Capture the cell that displays the provided text and extract its (X, Y) central coordinate. 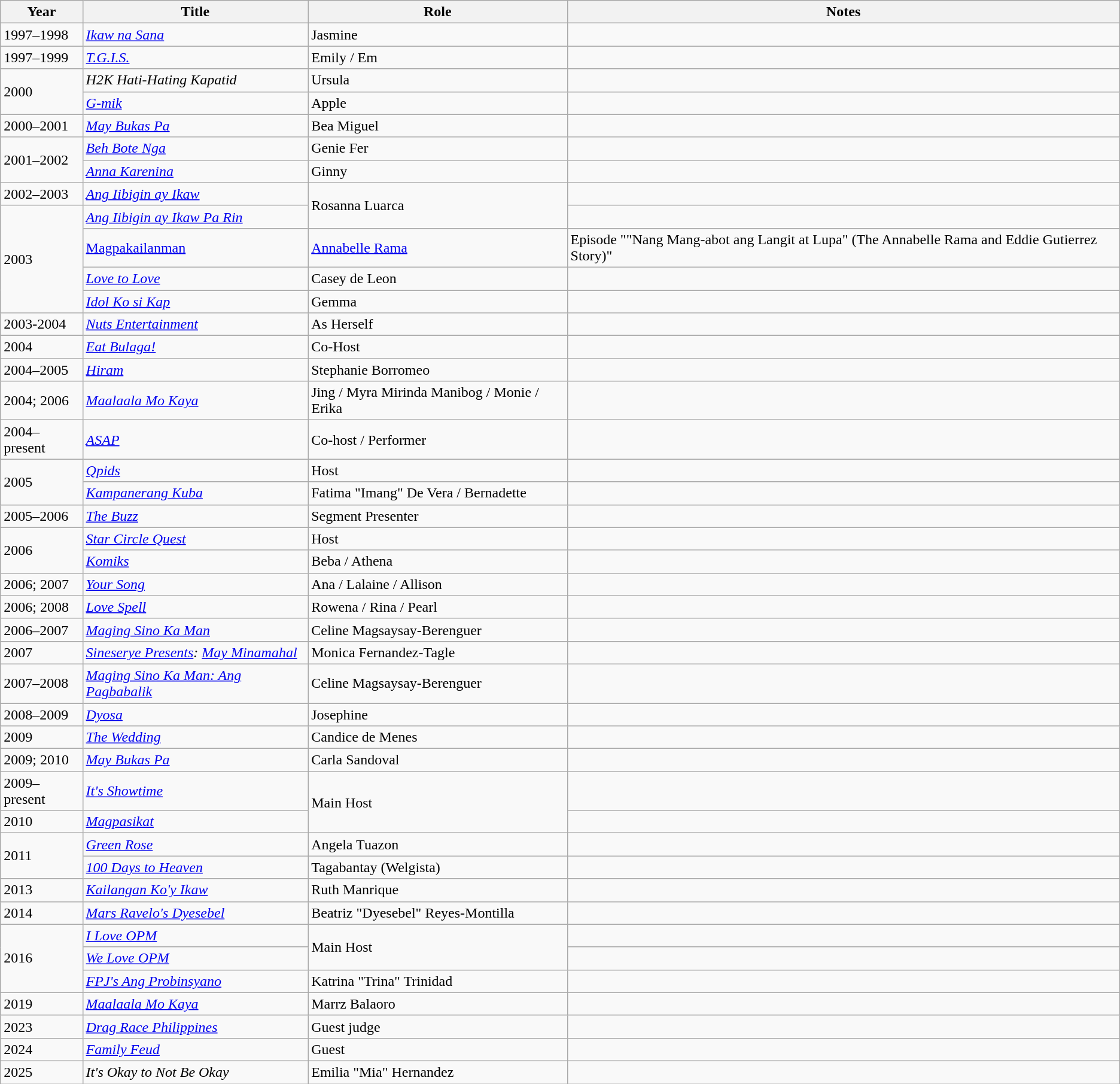
2008–2009 (42, 714)
T.G.I.S. (195, 57)
Ursula (438, 80)
Annabelle Rama (438, 248)
2005–2006 (42, 516)
Beatriz "Dyesebel" Reyes-Montilla (438, 913)
Rosanna Luarca (438, 205)
Rowena / Rina / Pearl (438, 607)
2004 (42, 347)
2013 (42, 890)
Katrina "Trina" Trinidad (438, 981)
We Love OPM (195, 958)
Guest (438, 1049)
Tagabantay (Welgista) (438, 867)
The Buzz (195, 516)
2002–2003 (42, 194)
2014 (42, 913)
Co-host / Performer (438, 439)
Beh Bote Nga (195, 148)
Gemma (438, 301)
Casey de Leon (438, 278)
Fatima "Imang" De Vera / Bernadette (438, 493)
Josephine (438, 714)
Maging Sino Ka Man: Ang Pagbabalik (195, 684)
2001–2002 (42, 160)
G-mik (195, 103)
It's Okay to Not Be Okay (195, 1072)
2004; 2006 (42, 401)
2000 (42, 92)
2009; 2010 (42, 760)
2007–2008 (42, 684)
Emily / Em (438, 57)
Komiks (195, 561)
2007 (42, 652)
2003-2004 (42, 324)
Role (438, 12)
The Wedding (195, 737)
2025 (42, 1072)
Ruth Manrique (438, 890)
2010 (42, 822)
2009–present (42, 791)
Dyosa (195, 714)
Kailangan Ko'y Ikaw (195, 890)
Kampanerang Kuba (195, 493)
As Herself (438, 324)
2006; 2007 (42, 584)
Star Circle Quest (195, 539)
2016 (42, 958)
Qpids (195, 470)
Angela Tuazon (438, 845)
2011 (42, 856)
Magpasikat (195, 822)
Anna Karenina (195, 171)
Marrz Balaoro (438, 1004)
Green Rose (195, 845)
Idol Ko si Kap (195, 301)
2006 (42, 550)
1997–1999 (42, 57)
Jing / Myra Mirinda Manibog / Monie / Erika (438, 401)
Sineserye Presents: May Minamahal (195, 652)
It's Showtime (195, 791)
Genie Fer (438, 148)
2019 (42, 1004)
I Love OPM (195, 936)
2006–2007 (42, 630)
2005 (42, 482)
Ginny (438, 171)
2004–2005 (42, 370)
Ang Iibigin ay Ikaw Pa Rin (195, 217)
Candice de Menes (438, 737)
Beba / Athena (438, 561)
H2K Hati-Hating Kapatid (195, 80)
Notes (844, 12)
Maging Sino Ka Man (195, 630)
Title (195, 12)
ASAP (195, 439)
2003 (42, 259)
Mars Ravelo's Dyesebel (195, 913)
Family Feud (195, 1049)
Eat Bulaga! (195, 347)
100 Days to Heaven (195, 867)
2024 (42, 1049)
2023 (42, 1027)
2009 (42, 737)
Love Spell (195, 607)
Ang Iibigin ay Ikaw (195, 194)
1997–1998 (42, 35)
Nuts Entertainment (195, 324)
Carla Sandoval (438, 760)
Drag Race Philippines (195, 1027)
Apple (438, 103)
Co-Host (438, 347)
Your Song (195, 584)
2006; 2008 (42, 607)
Monica Fernandez-Tagle (438, 652)
Ikaw na Sana (195, 35)
Love to Love (195, 278)
Magpakailanman (195, 248)
Emilia "Mia" Hernandez (438, 1072)
Year (42, 12)
Segment Presenter (438, 516)
Jasmine (438, 35)
Ana / Lalaine / Allison (438, 584)
Stephanie Borromeo (438, 370)
Guest judge (438, 1027)
FPJ's Ang Probinsyano (195, 981)
2004–present (42, 439)
Episode ""Nang Mang-abot ang Langit at Lupa" (The Annabelle Rama and Eddie Gutierrez Story)" (844, 248)
Bea Miguel (438, 126)
Hiram (195, 370)
2000–2001 (42, 126)
